Find where the given text appears and provide that cell's center as (x, y) coordinate. 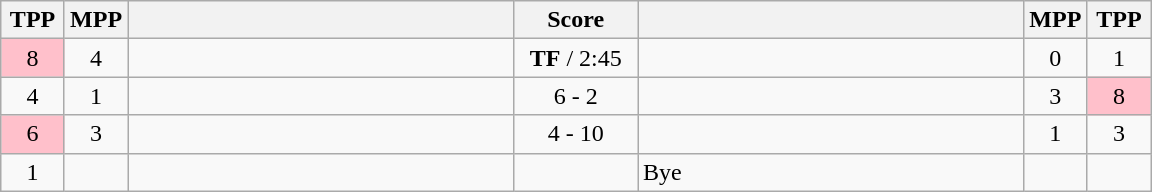
6 (33, 134)
Score (576, 20)
0 (1056, 58)
Bye (831, 172)
4 - 10 (576, 134)
TF / 2:45 (576, 58)
6 - 2 (576, 96)
